Provide the (x, y) coordinate of the cell's center where the given text is located.  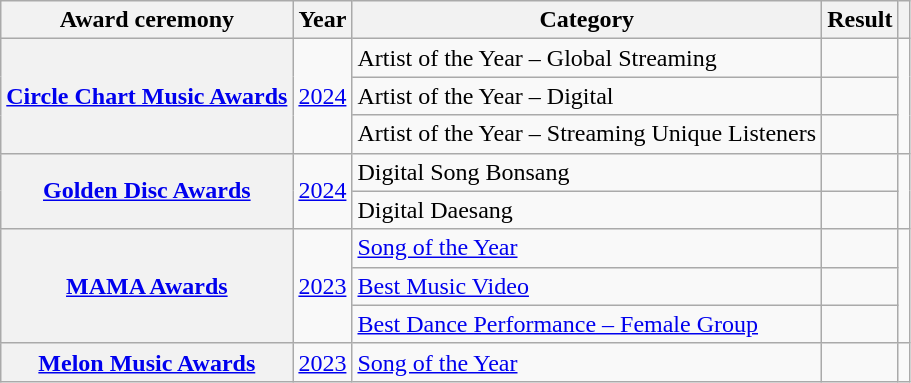
Award ceremony (147, 20)
Golden Disc Awards (147, 191)
Best Dance Performance – Female Group (587, 324)
Category (587, 20)
Digital Song Bonsang (587, 172)
Circle Chart Music Awards (147, 96)
Artist of the Year – Digital (587, 96)
MAMA Awards (147, 286)
Best Music Video (587, 286)
Result (860, 20)
Year (322, 20)
Artist of the Year – Global Streaming (587, 58)
Artist of the Year – Streaming Unique Listeners (587, 134)
Melon Music Awards (147, 362)
Digital Daesang (587, 210)
